Capture the cell that displays the provided text and extract its [X, Y] central coordinate. 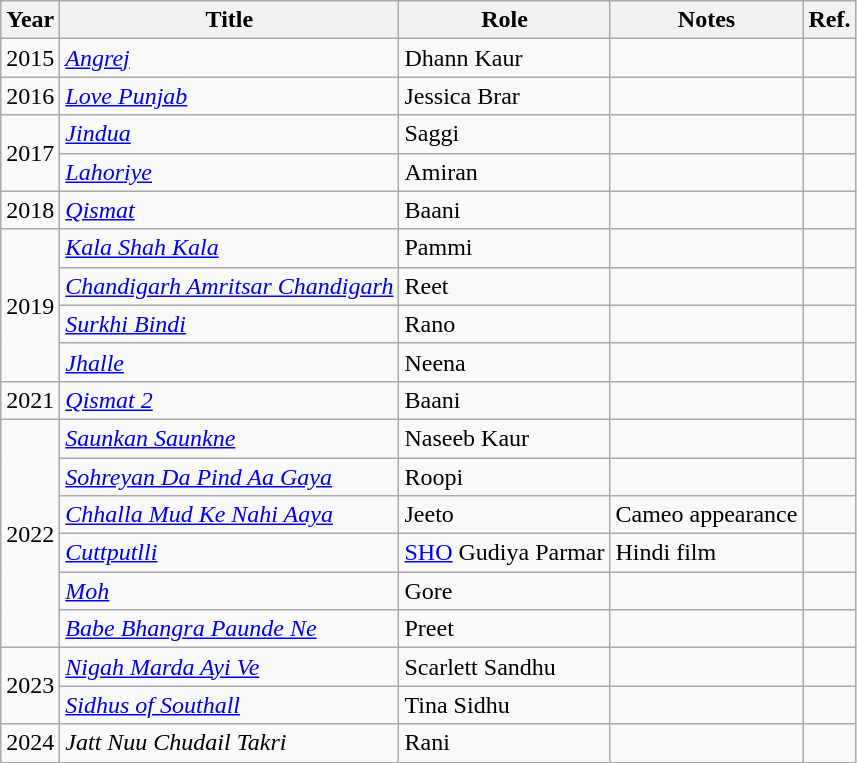
Roopi [504, 477]
Sohreyan Da Pind Aa Gaya [230, 477]
Saunkan Saunkne [230, 438]
2023 [30, 686]
Qismat 2 [230, 400]
Tina Sidhu [504, 705]
Surkhi Bindi [230, 324]
Babe Bhangra Paunde Ne [230, 629]
Qismat [230, 210]
Notes [706, 20]
2017 [30, 153]
Neena [504, 362]
Dhann Kaur [504, 58]
Hindi film [706, 553]
2015 [30, 58]
Nigah Marda Ayi Ve [230, 667]
Ref. [830, 20]
Chandigarh Amritsar Chandigarh [230, 286]
Rano [504, 324]
SHO Gudiya Parmar [504, 553]
Lahoriye [230, 172]
2016 [30, 96]
Preet [504, 629]
Angrej [230, 58]
Sidhus of Southall [230, 705]
Amiran [504, 172]
Rani [504, 743]
Title [230, 20]
Kala Shah Kala [230, 248]
Cameo appearance [706, 515]
Chhalla Mud Ke Nahi Aaya [230, 515]
Gore [504, 591]
2018 [30, 210]
2022 [30, 533]
Year [30, 20]
Role [504, 20]
Jeeto [504, 515]
Jatt Nuu Chudail Takri [230, 743]
2024 [30, 743]
Scarlett Sandhu [504, 667]
Love Punjab [230, 96]
Jindua [230, 134]
Naseeb Kaur [504, 438]
2021 [30, 400]
Reet [504, 286]
Saggi [504, 134]
Moh [230, 591]
Pammi [504, 248]
Jhalle [230, 362]
Jessica Brar [504, 96]
Cuttputlli [230, 553]
2019 [30, 305]
